Capture the cell that displays the provided text and extract its (x, y) central coordinate. 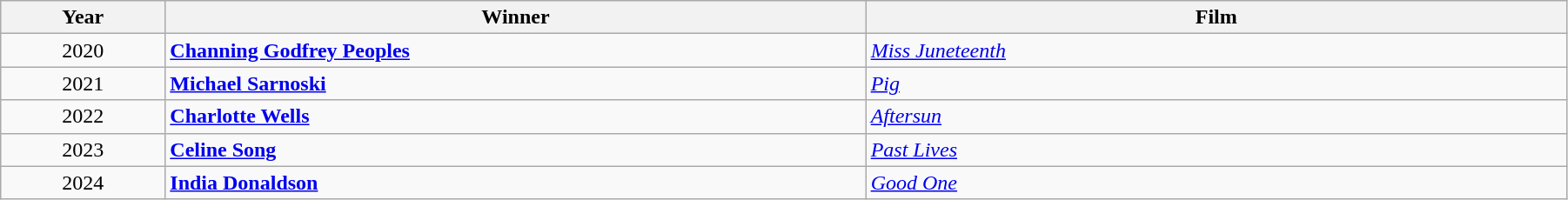
Aftersun (1216, 117)
2023 (84, 150)
Good One (1216, 183)
Celine Song (515, 150)
Channing Godfrey Peoples (515, 50)
2020 (84, 50)
Michael Sarnoski (515, 83)
2021 (84, 83)
Winner (515, 17)
Year (84, 17)
India Donaldson (515, 183)
Charlotte Wells (515, 117)
2022 (84, 117)
Pig (1216, 83)
Film (1216, 17)
Miss Juneteenth (1216, 50)
Past Lives (1216, 150)
2024 (84, 183)
